Identify which cell holds the provided text, then report its (X, Y) central coordinate. 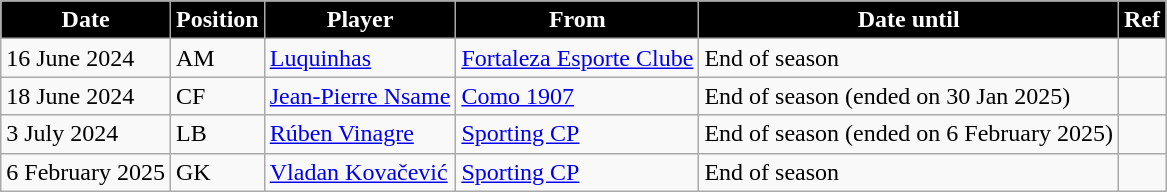
GK (217, 172)
16 June 2024 (86, 58)
AM (217, 58)
End of season (ended on 30 Jan 2025) (909, 96)
Rúben Vinagre (360, 134)
Fortaleza Esporte Clube (578, 58)
Como 1907 (578, 96)
Jean-Pierre Nsame (360, 96)
CF (217, 96)
Player (360, 20)
From (578, 20)
3 July 2024 (86, 134)
18 June 2024 (86, 96)
6 February 2025 (86, 172)
Position (217, 20)
End of season (ended on 6 February 2025) (909, 134)
Ref (1142, 20)
Date (86, 20)
Vladan Kovačević (360, 172)
LB (217, 134)
Date until (909, 20)
Luquinhas (360, 58)
